From the cell containing the given text, extract its center point as (x, y) coordinate. 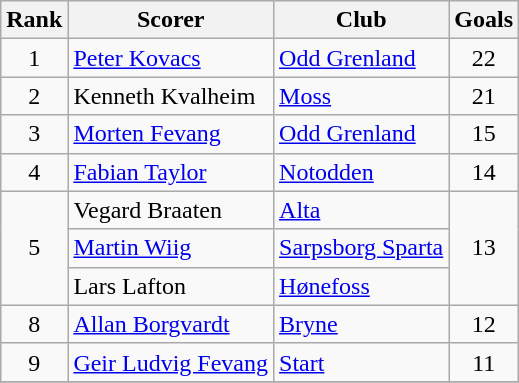
Kenneth Kvalheim (171, 96)
Vegard Braaten (171, 210)
15 (484, 134)
21 (484, 96)
Rank (34, 20)
4 (34, 172)
Peter Kovacs (171, 58)
Morten Fevang (171, 134)
Club (362, 20)
Goals (484, 20)
1 (34, 58)
2 (34, 96)
Geir Ludvig Fevang (171, 362)
8 (34, 324)
22 (484, 58)
Allan Borgvardt (171, 324)
11 (484, 362)
14 (484, 172)
3 (34, 134)
Hønefoss (362, 286)
Lars Lafton (171, 286)
Scorer (171, 20)
Alta (362, 210)
Fabian Taylor (171, 172)
9 (34, 362)
12 (484, 324)
Sarpsborg Sparta (362, 248)
Moss (362, 96)
5 (34, 248)
13 (484, 248)
Martin Wiig (171, 248)
Notodden (362, 172)
Start (362, 362)
Bryne (362, 324)
